From the cell containing the given text, extract its center point as (x, y) coordinate. 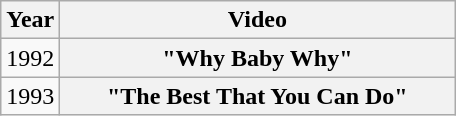
"The Best That You Can Do" (258, 96)
Video (258, 20)
Year (30, 20)
1992 (30, 58)
"Why Baby Why" (258, 58)
1993 (30, 96)
